Detect which cell encompasses the target text, then output its [x, y] center coordinate. 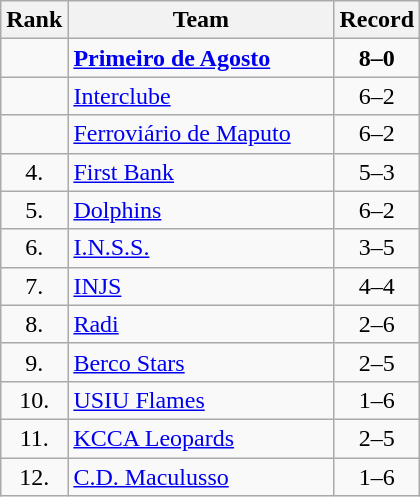
Primeiro de Agosto [201, 58]
USIU Flames [201, 400]
5–3 [377, 172]
Team [201, 20]
12. [34, 477]
4. [34, 172]
C.D. Maculusso [201, 477]
Radi [201, 324]
9. [34, 362]
7. [34, 286]
10. [34, 400]
I.N.S.S. [201, 248]
11. [34, 438]
2–6 [377, 324]
Dolphins [201, 210]
Record [377, 20]
INJS [201, 286]
8. [34, 324]
Rank [34, 20]
First Bank [201, 172]
6. [34, 248]
8–0 [377, 58]
3–5 [377, 248]
Interclube [201, 96]
4–4 [377, 286]
5. [34, 210]
Berco Stars [201, 362]
Ferroviário de Maputo [201, 134]
KCCA Leopards [201, 438]
